Search for the cell housing the specified text and yield its [x, y] center coordinate. 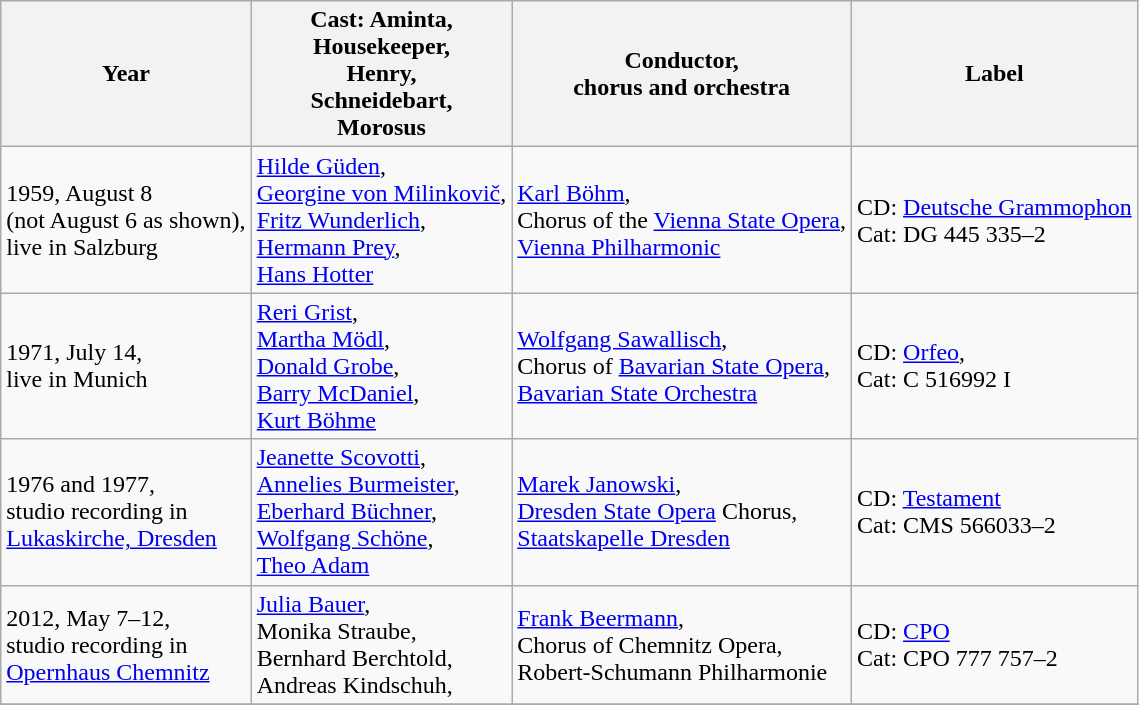
Marek Janowski,Dresden State Opera Chorus,Staatskapelle Dresden [682, 512]
Karl Böhm,Chorus of the Vienna State Opera,Vienna Philharmonic [682, 220]
Frank Beermann,Chorus of Chemnitz Opera,Robert-Schumann Philharmonie [682, 644]
Conductor,chorus and orchestra [682, 74]
2012, May 7–12,studio recording inOpernhaus Chemnitz [126, 644]
Reri Grist,Martha Mödl,Donald Grobe,Barry McDaniel,Kurt Böhme [382, 366]
1971, July 14,live in Munich [126, 366]
Cast: Aminta,Housekeeper,Henry,Schneidebart,Morosus [382, 74]
Wolfgang Sawallisch,Chorus of Bavarian State Opera,Bavarian State Orchestra [682, 366]
Julia Bauer,Monika Straube,Bernhard Berchtold,Andreas Kindschuh, [382, 644]
CD: Deutsche GrammophonCat: DG 445 335–2 [995, 220]
Label [995, 74]
1959, August 8(not August 6 as shown),live in Salzburg [126, 220]
Jeanette Scovotti,Annelies Burmeister,Eberhard Büchner,Wolfgang Schöne,Theo Adam [382, 512]
CD: TestamentCat: CMS 566033–2 [995, 512]
CD: CPOCat: CPO 777 757–2 [995, 644]
Year [126, 74]
Hilde Güden,Georgine von Milinkovič,Fritz Wunderlich,Hermann Prey,Hans Hotter [382, 220]
CD: Orfeo,Cat: C 516992 I [995, 366]
1976 and 1977,studio recording inLukaskirche, Dresden [126, 512]
